Identify which cell holds the provided text, then report its (x, y) central coordinate. 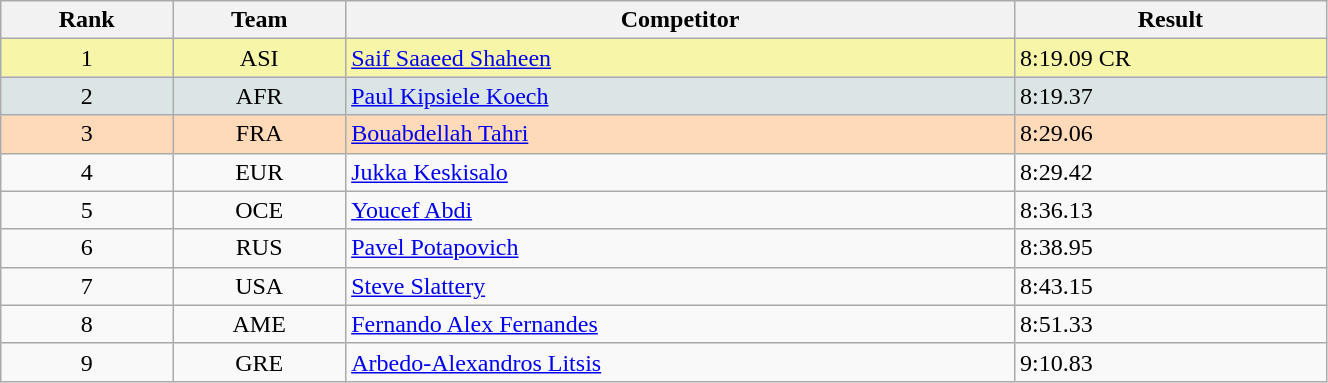
7 (87, 286)
USA (260, 286)
Jukka Keskisalo (680, 172)
Team (260, 20)
FRA (260, 134)
Paul Kipsiele Koech (680, 96)
Bouabdellah Tahri (680, 134)
6 (87, 248)
1 (87, 58)
OCE (260, 210)
8:38.95 (1170, 248)
2 (87, 96)
4 (87, 172)
GRE (260, 362)
8 (87, 324)
Pavel Potapovich (680, 248)
9 (87, 362)
5 (87, 210)
Competitor (680, 20)
8:29.06 (1170, 134)
AFR (260, 96)
8:43.15 (1170, 286)
8:19.09 CR (1170, 58)
Rank (87, 20)
Arbedo-Alexandros Litsis (680, 362)
Result (1170, 20)
3 (87, 134)
Fernando Alex Fernandes (680, 324)
8:29.42 (1170, 172)
8:51.33 (1170, 324)
Saif Saaeed Shaheen (680, 58)
8:19.37 (1170, 96)
9:10.83 (1170, 362)
AME (260, 324)
EUR (260, 172)
Steve Slattery (680, 286)
ASI (260, 58)
8:36.13 (1170, 210)
RUS (260, 248)
Youcef Abdi (680, 210)
